Capture the cell that displays the provided text and extract its (X, Y) central coordinate. 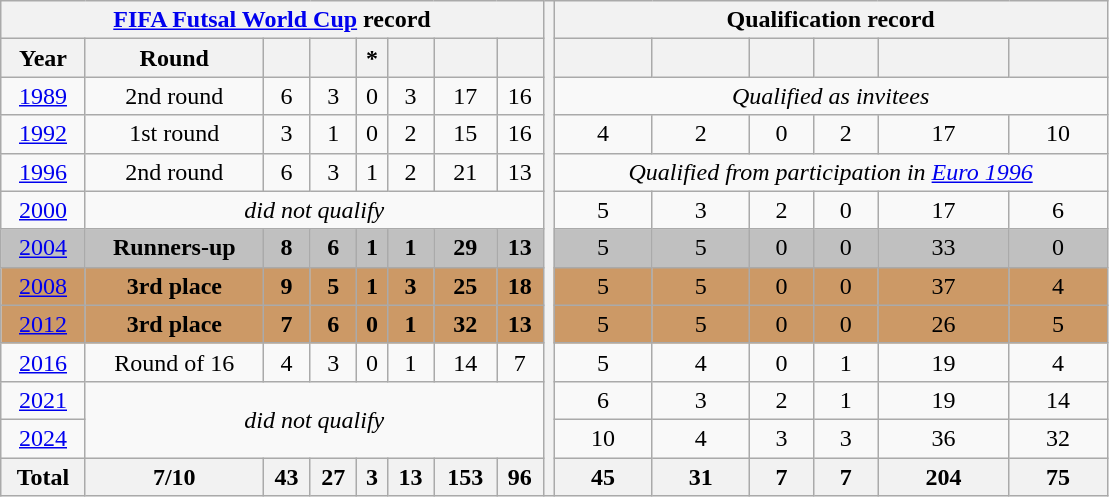
1989 (44, 96)
26 (944, 324)
Round of 16 (174, 362)
2004 (44, 248)
1st round (174, 134)
Year (44, 58)
Runners-up (174, 248)
Qualified as invitees (830, 96)
37 (944, 286)
18 (520, 286)
15 (466, 134)
9 (286, 286)
Qualified from participation in Euro 1996 (830, 172)
2021 (44, 400)
FIFA Futsal World Cup record (272, 20)
43 (286, 477)
8 (286, 248)
96 (520, 477)
75 (1058, 477)
21 (466, 172)
2008 (44, 286)
36 (944, 438)
27 (334, 477)
31 (701, 477)
2016 (44, 362)
Qualification record (830, 20)
Total (44, 477)
7/10 (174, 477)
153 (466, 477)
1992 (44, 134)
33 (944, 248)
* (372, 58)
45 (603, 477)
2000 (44, 210)
2012 (44, 324)
204 (944, 477)
1996 (44, 172)
29 (466, 248)
25 (466, 286)
Round (174, 58)
2024 (44, 438)
